Output the [X, Y] coordinate of the center of the cell containing the given text.  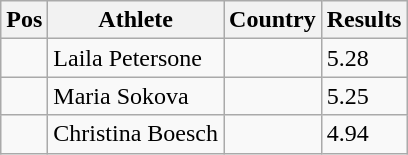
5.28 [364, 58]
Country [273, 20]
Athlete [136, 20]
Results [364, 20]
Pos [24, 20]
Laila Petersone [136, 58]
5.25 [364, 96]
Maria Sokova [136, 96]
4.94 [364, 134]
Christina Boesch [136, 134]
